Output the (x, y) coordinate of the center of the cell containing the given text.  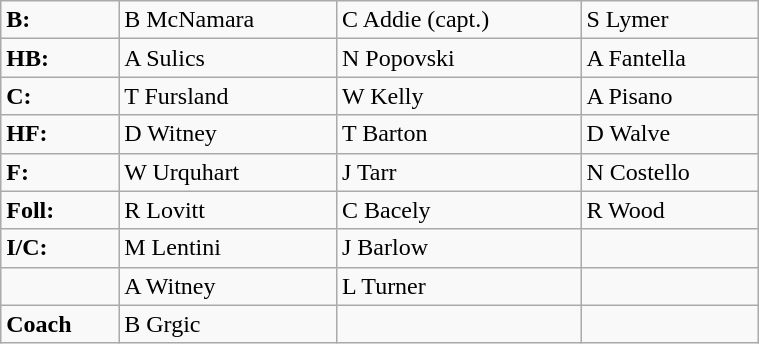
D Walve (670, 134)
B McNamara (228, 20)
T Fursland (228, 96)
C: (60, 96)
A Sulics (228, 58)
J Tarr (458, 172)
HB: (60, 58)
R Wood (670, 210)
A Witney (228, 286)
W Kelly (458, 96)
N Popovski (458, 58)
C Bacely (458, 210)
L Turner (458, 286)
C Addie (capt.) (458, 20)
B Grgic (228, 324)
B: (60, 20)
R Lovitt (228, 210)
F: (60, 172)
M Lentini (228, 248)
Coach (60, 324)
N Costello (670, 172)
A Fantella (670, 58)
S Lymer (670, 20)
Foll: (60, 210)
D Witney (228, 134)
J Barlow (458, 248)
I/C: (60, 248)
HF: (60, 134)
A Pisano (670, 96)
T Barton (458, 134)
W Urquhart (228, 172)
